Scan for the cell matching the given text and deliver its [x, y] coordinate at center. 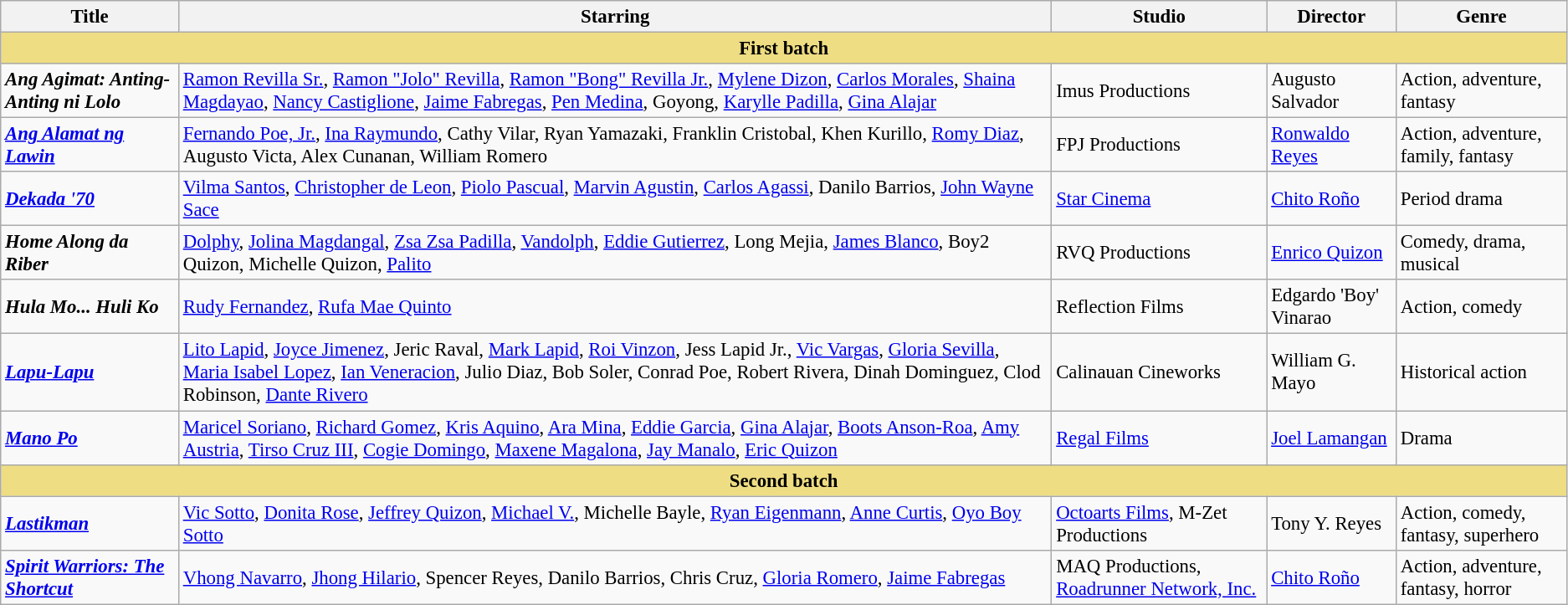
Star Cinema [1160, 199]
Director [1332, 17]
Action, adventure, family, fantasy [1481, 146]
Starring [614, 17]
Title [90, 17]
Second batch [784, 480]
Dolphy, Jolina Magdangal, Zsa Zsa Padilla, Vandolph, Eddie Gutierrez, Long Mejia, James Blanco, Boy2 Quizon, Michelle Quizon, Palito [614, 253]
Historical action [1481, 372]
Ronwaldo Reyes [1332, 146]
Fernando Poe, Jr., Ina Raymundo, Cathy Vilar, Ryan Yamazaki, Franklin Cristobal, Khen Kurillo, Romy Diaz, Augusto Victa, Alex Cunanan, William Romero [614, 146]
Genre [1481, 17]
Hula Mo... Huli Ko [90, 306]
Home Along da Riber [90, 253]
Ang Agimat: Anting-Anting ni Lolo [90, 90]
Studio [1160, 17]
Imus Productions [1160, 90]
MAQ Productions, Roadrunner Network, Inc. [1160, 577]
First batch [784, 49]
Augusto Salvador [1332, 90]
Joel Lamangan [1332, 438]
Lastikman [90, 524]
Dekada '70 [90, 199]
Octoarts Films, M-Zet Productions [1160, 524]
Ang Alamat ng Lawin [90, 146]
RVQ Productions [1160, 253]
Action, comedy [1481, 306]
Mano Po [90, 438]
Vic Sotto, Donita Rose, Jeffrey Quizon, Michael V., Michelle Bayle, Ryan Eigenmann, Anne Curtis, Oyo Boy Sotto [614, 524]
William G. Mayo [1332, 372]
FPJ Productions [1160, 146]
Reflection Films [1160, 306]
Action, comedy, fantasy, superhero [1481, 524]
Comedy, drama, musical [1481, 253]
Calinauan Cineworks [1160, 372]
Drama [1481, 438]
Lapu-Lapu [90, 372]
Spirit Warriors: The Shortcut [90, 577]
Action, adventure, fantasy [1481, 90]
Rudy Fernandez, Rufa Mae Quinto [614, 306]
Vilma Santos, Christopher de Leon, Piolo Pascual, Marvin Agustin, Carlos Agassi, Danilo Barrios, John Wayne Sace [614, 199]
Vhong Navarro, Jhong Hilario, Spencer Reyes, Danilo Barrios, Chris Cruz, Gloria Romero, Jaime Fabregas [614, 577]
Action, adventure, fantasy, horror [1481, 577]
Tony Y. Reyes [1332, 524]
Enrico Quizon [1332, 253]
Period drama [1481, 199]
Edgardo 'Boy' Vinarao [1332, 306]
Regal Films [1160, 438]
